Return (X, Y) of the center of cell containing provided text 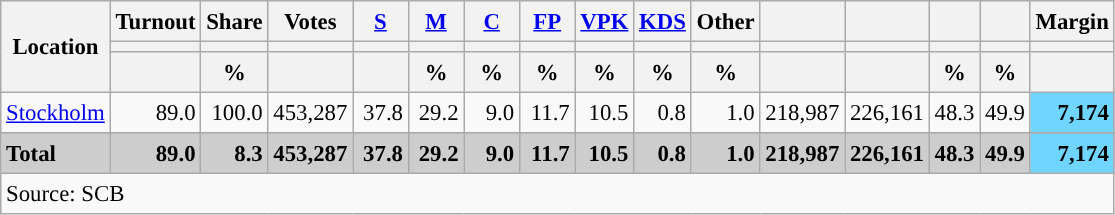
Turnout (156, 22)
Margin (1072, 22)
M (436, 22)
100.0 (234, 114)
8.3 (234, 154)
Location (56, 47)
Votes (310, 22)
S (381, 22)
Stockholm (56, 114)
C (492, 22)
KDS (662, 22)
Share (234, 22)
Other (726, 22)
Source: SCB (558, 194)
VPK (604, 22)
Total (56, 154)
FP (547, 22)
